Output the [X, Y] coordinate of the center of the cell containing the given text.  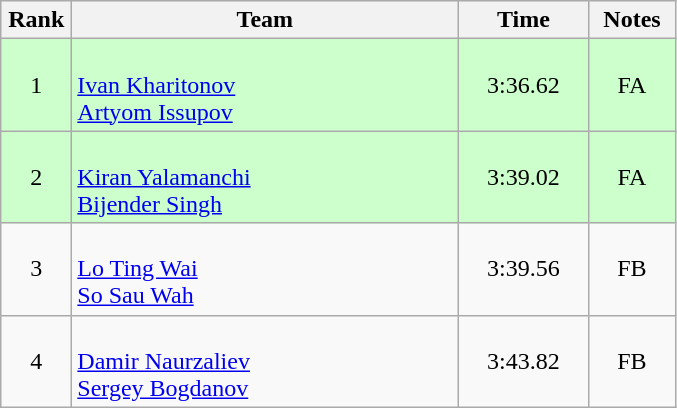
1 [36, 85]
2 [36, 177]
3:39.56 [524, 269]
Lo Ting WaiSo Sau Wah [265, 269]
Notes [632, 20]
Rank [36, 20]
Team [265, 20]
Damir NaurzalievSergey Bogdanov [265, 361]
3:39.02 [524, 177]
3:43.82 [524, 361]
Time [524, 20]
4 [36, 361]
Ivan KharitonovArtyom Issupov [265, 85]
3:36.62 [524, 85]
3 [36, 269]
Kiran YalamanchiBijender Singh [265, 177]
